Find where the given text appears and provide that cell's center as (x, y) coordinate. 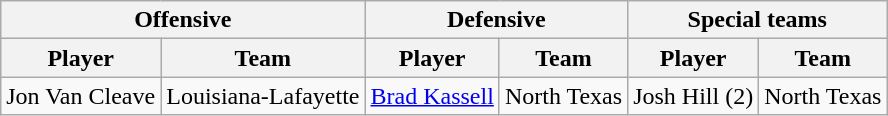
Josh Hill (2) (694, 96)
Special teams (758, 20)
Offensive (183, 20)
Louisiana-Lafayette (263, 96)
Brad Kassell (432, 96)
Defensive (496, 20)
Jon Van Cleave (81, 96)
